Capture the cell that displays the provided text and extract its [x, y] central coordinate. 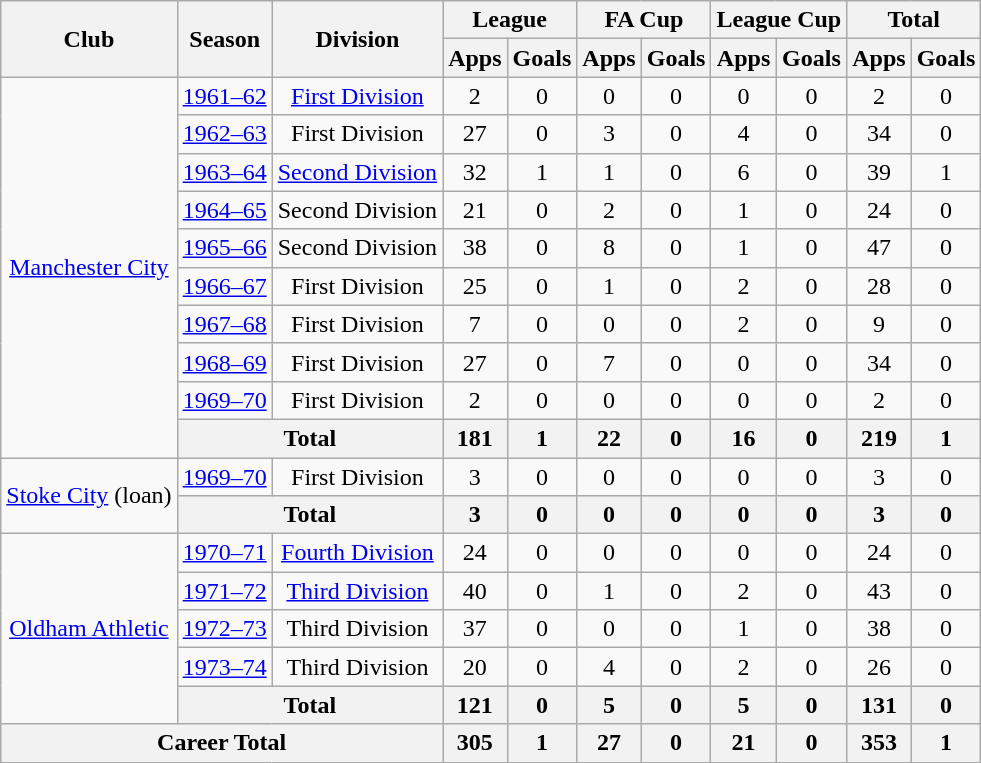
40 [475, 591]
219 [879, 438]
1973–74 [224, 667]
1967–68 [224, 324]
121 [475, 705]
28 [879, 286]
181 [475, 438]
353 [879, 743]
Manchester City [89, 268]
League [510, 20]
1963–64 [224, 172]
Career Total [222, 743]
16 [744, 438]
26 [879, 667]
1972–73 [224, 629]
20 [475, 667]
6 [744, 172]
Club [89, 39]
8 [609, 248]
Oldham Athletic [89, 629]
1968–69 [224, 362]
1964–65 [224, 210]
Division [357, 39]
Fourth Division [357, 553]
Stoke City (loan) [89, 496]
305 [475, 743]
Season [224, 39]
1971–72 [224, 591]
37 [475, 629]
1965–66 [224, 248]
131 [879, 705]
43 [879, 591]
39 [879, 172]
1970–71 [224, 553]
32 [475, 172]
1962–63 [224, 134]
1961–62 [224, 96]
47 [879, 248]
FA Cup [644, 20]
1966–67 [224, 286]
25 [475, 286]
League Cup [779, 20]
22 [609, 438]
9 [879, 324]
